Output the (x, y) coordinate of the center of the cell containing the given text.  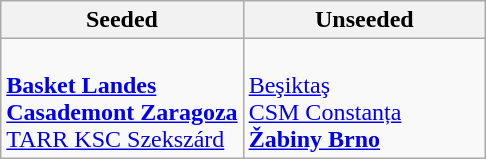
Beşiktaş CSM Constanța Žabiny Brno (364, 98)
Seeded (122, 20)
Unseeded (364, 20)
Basket Landes Casademont Zaragoza TARR KSC Szekszárd (122, 98)
